Scan for the cell matching the given text and deliver its (X, Y) coordinate at center. 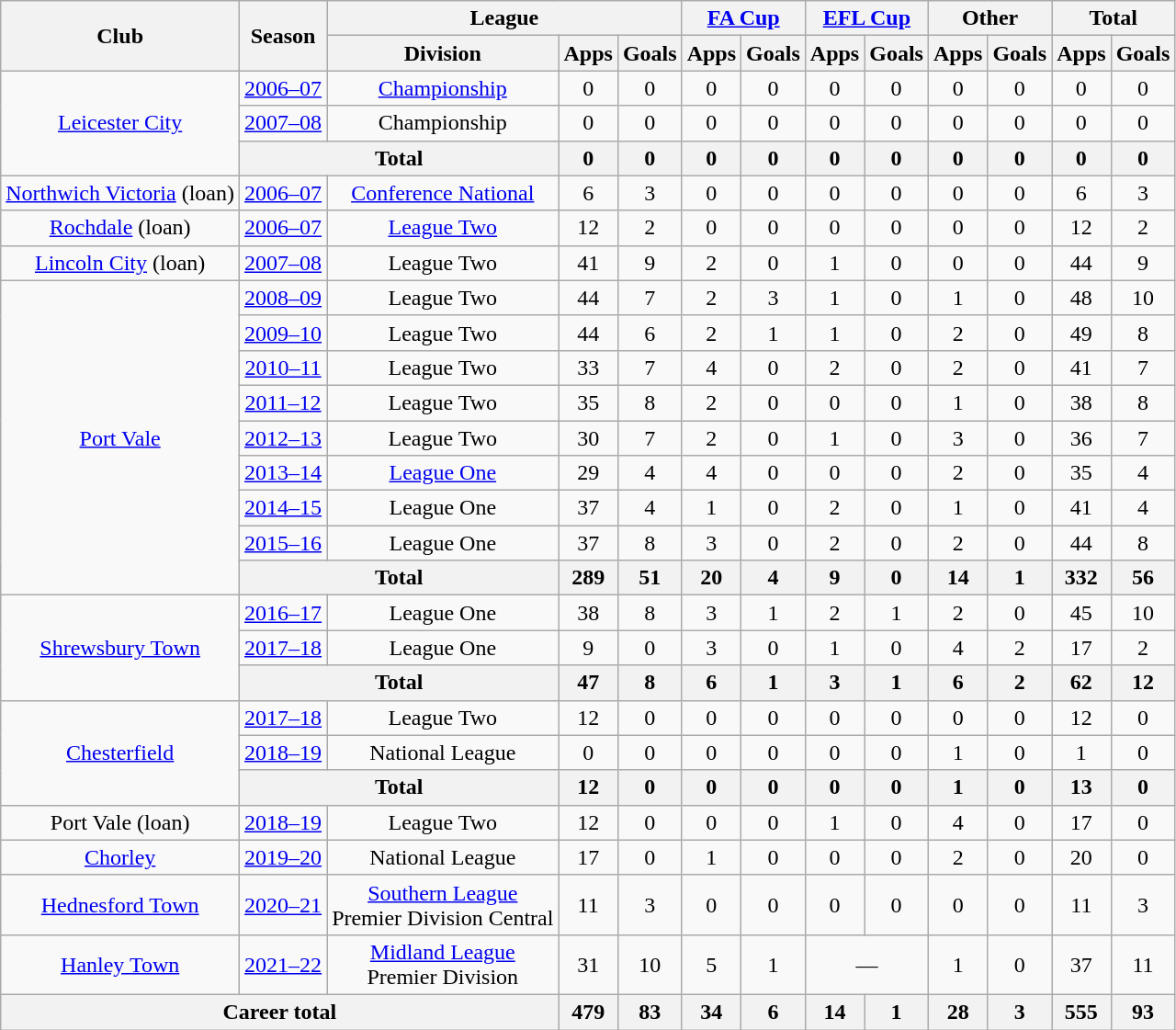
Division (443, 53)
2010–11 (283, 368)
Club (120, 36)
2012–13 (283, 438)
49 (1081, 333)
332 (1081, 578)
29 (588, 473)
Chesterfield (120, 753)
2021–22 (283, 965)
51 (650, 578)
2014–15 (283, 508)
2020–21 (283, 904)
2016–17 (283, 613)
Other (989, 18)
Hanley Town (120, 965)
30 (588, 438)
Northwich Victoria (loan) (120, 193)
555 (1081, 1012)
Career total (279, 1012)
48 (1081, 298)
Southern LeaguePremier Division Central (443, 904)
34 (711, 1012)
Shrewsbury Town (120, 648)
31 (588, 965)
2009–10 (283, 333)
Port Vale (120, 437)
League (505, 18)
289 (588, 578)
2011–12 (283, 402)
56 (1143, 578)
Port Vale (loan) (120, 822)
2013–14 (283, 473)
Rochdale (loan) (120, 228)
— (866, 965)
Hednesford Town (120, 904)
2019–20 (283, 857)
Conference National (443, 193)
Chorley (120, 857)
36 (1081, 438)
5 (711, 965)
Season (283, 36)
FA Cup (743, 18)
62 (1081, 683)
Midland LeaguePremier Division (443, 965)
45 (1081, 613)
479 (588, 1012)
Leicester City (120, 123)
33 (588, 368)
47 (588, 683)
EFL Cup (866, 18)
93 (1143, 1012)
13 (1081, 787)
2015–16 (283, 543)
83 (650, 1012)
2008–09 (283, 298)
28 (957, 1012)
Lincoln City (loan) (120, 263)
